Identify which cell holds the provided text, then report its [x, y] central coordinate. 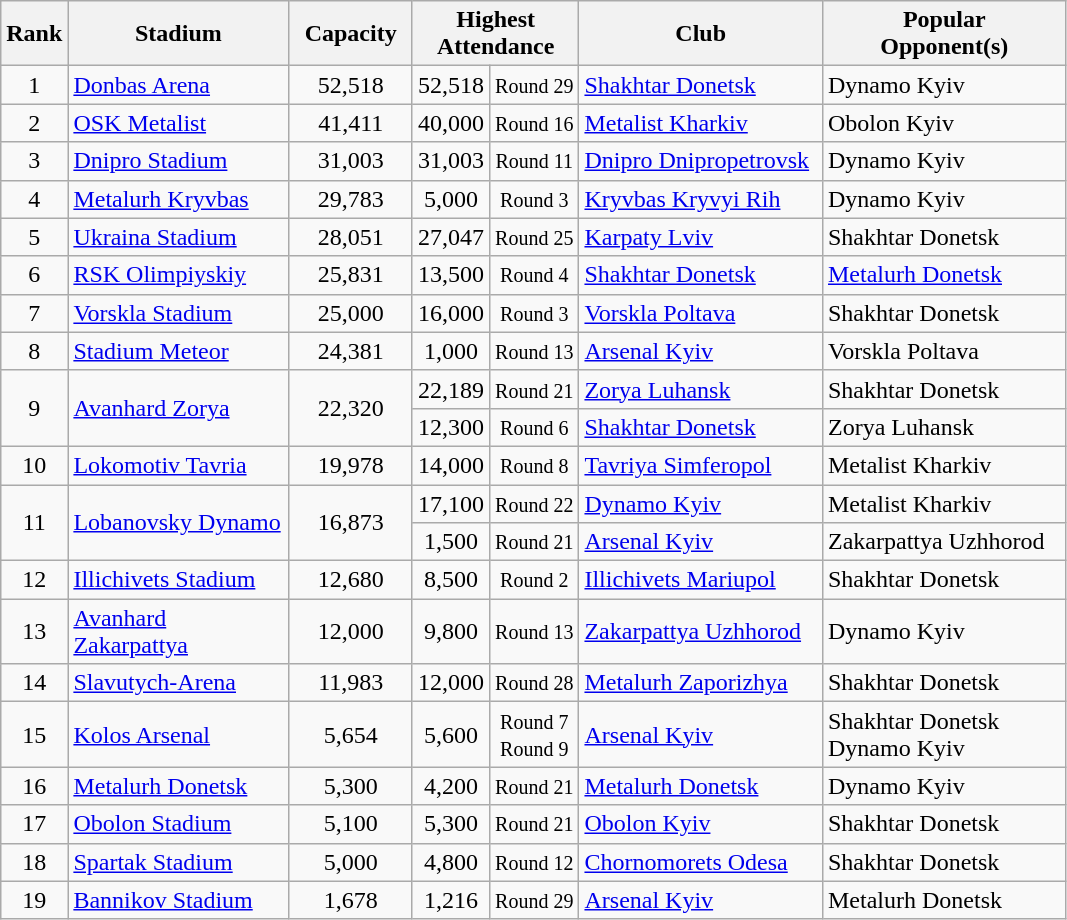
Round 6 [534, 427]
1,678 [351, 900]
15 [34, 734]
14,000 [450, 465]
8,500 [450, 580]
11,983 [351, 683]
Round 7Round 9 [534, 734]
Spartak Stadium [178, 862]
Karpaty Lviv [701, 237]
13 [34, 632]
25,831 [351, 275]
Tavriya Simferopol [701, 465]
19,978 [351, 465]
1,216 [450, 900]
16,000 [450, 313]
Vorskla Stadium [178, 313]
18 [34, 862]
14 [34, 683]
41,411 [351, 123]
5,654 [351, 734]
11 [34, 522]
Kolos Arsenal [178, 734]
Metalurh Kryvbas [178, 199]
19 [34, 900]
Round 4 [534, 275]
RSK Olimpiyskiy [178, 275]
9 [34, 408]
16,873 [351, 522]
Round 11 [534, 161]
Round 2 [534, 580]
Ukraina Stadium [178, 237]
PopularOpponent(s) [944, 34]
Round 25 [534, 237]
Dnipro Dnipropetrovsk [701, 161]
Rank [34, 34]
28,051 [351, 237]
40,000 [450, 123]
16 [34, 786]
Stadium Meteor [178, 351]
Club [701, 34]
12,300 [450, 427]
Round 12 [534, 862]
3 [34, 161]
2 [34, 123]
5 [34, 237]
Bannikov Stadium [178, 900]
24,381 [351, 351]
7 [34, 313]
Chornomorets Odesa [701, 862]
Stadium [178, 34]
Illichivets Stadium [178, 580]
29,783 [351, 199]
Avanhard Zorya [178, 408]
Dnipro Stadium [178, 161]
OSK Metalist [178, 123]
Obolon Stadium [178, 824]
25,000 [351, 313]
Lobanovsky Dynamo [178, 522]
Slavutych-Arena [178, 683]
4,200 [450, 786]
Kryvbas Kryvyi Rih [701, 199]
Illichivets Mariupol [701, 580]
Round 28 [534, 683]
Shakhtar DonetskDynamo Kyiv [944, 734]
6 [34, 275]
Donbas Arena [178, 85]
4,800 [450, 862]
9,800 [450, 632]
Round 22 [534, 503]
8 [34, 351]
5,100 [351, 824]
4 [34, 199]
10 [34, 465]
5,600 [450, 734]
13,500 [450, 275]
Avanhard Zakarpattya [178, 632]
12 [34, 580]
Round 8 [534, 465]
Round 16 [534, 123]
22,189 [450, 389]
17 [34, 824]
27,047 [450, 237]
12,680 [351, 580]
Lokomotiv Tavria [178, 465]
Capacity [351, 34]
1,000 [450, 351]
Metalurh Zaporizhya [701, 683]
17,100 [450, 503]
HighestAttendance [495, 34]
1,500 [450, 542]
1 [34, 85]
22,320 [351, 408]
